Identify which cell holds the provided text, then report its [x, y] central coordinate. 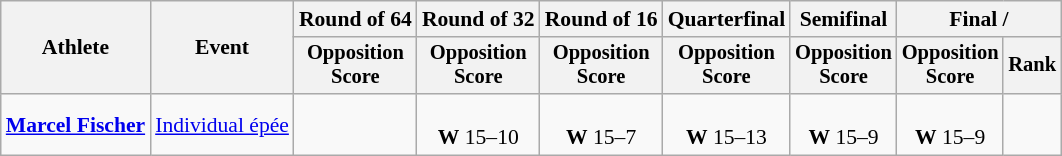
Athlete [76, 48]
Individual épée [222, 124]
Final / [979, 19]
Round of 16 [602, 19]
Event [222, 48]
Marcel Fischer [76, 124]
Round of 32 [478, 19]
W 15–10 [478, 124]
W 15–13 [727, 124]
Semifinal [844, 19]
Round of 64 [356, 19]
Rank [1032, 66]
Quarterfinal [727, 19]
W 15–7 [602, 124]
